Determine the [x, y] coordinate at the center of the cell enclosing the given text.  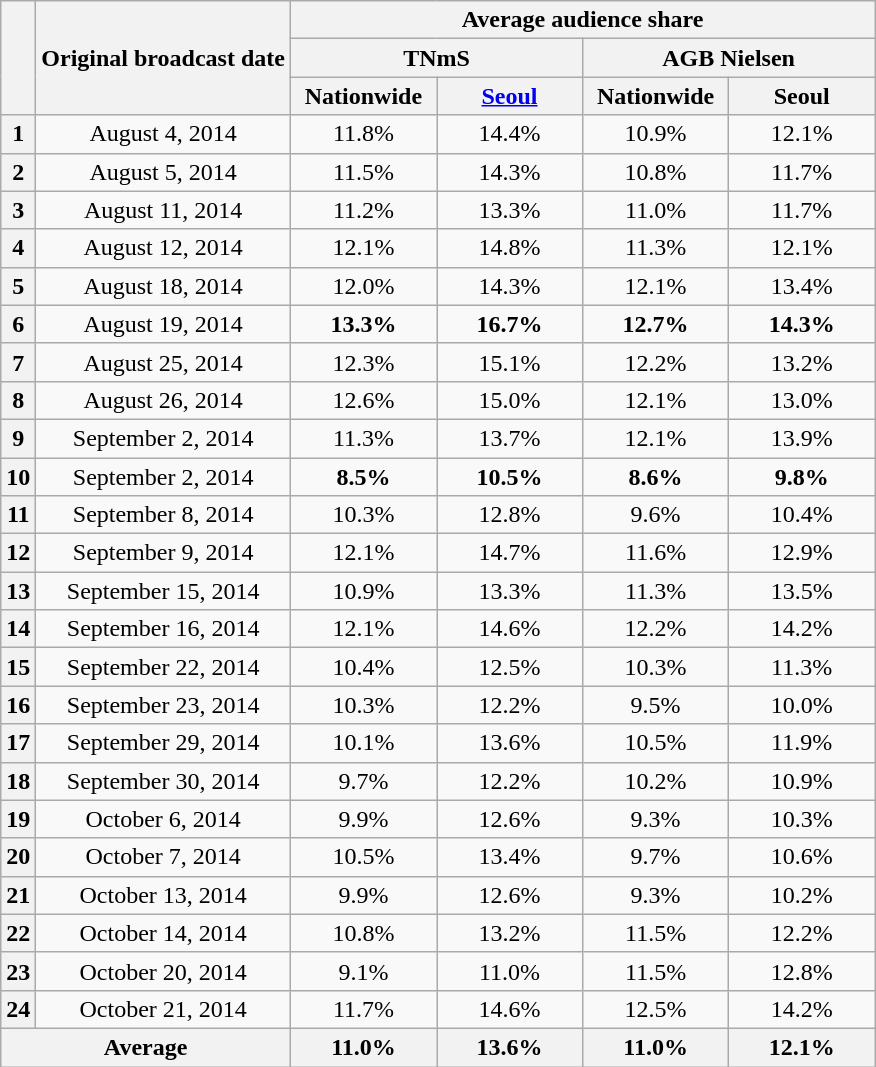
7 [18, 362]
12.0% [363, 286]
14.7% [509, 553]
Original broadcast date [164, 58]
6 [18, 324]
19 [18, 819]
Average [146, 1047]
September 9, 2014 [164, 553]
August 11, 2014 [164, 210]
August 19, 2014 [164, 324]
October 13, 2014 [164, 895]
9.1% [363, 971]
10.0% [802, 705]
22 [18, 933]
15.1% [509, 362]
AGB Nielsen [729, 58]
September 29, 2014 [164, 743]
August 25, 2014 [164, 362]
August 5, 2014 [164, 172]
14.8% [509, 248]
9.8% [802, 477]
Average audience share [582, 20]
October 21, 2014 [164, 1009]
23 [18, 971]
24 [18, 1009]
13.9% [802, 438]
11 [18, 515]
10 [18, 477]
14 [18, 629]
15 [18, 667]
10.1% [363, 743]
17 [18, 743]
8 [18, 400]
August 18, 2014 [164, 286]
21 [18, 895]
October 14, 2014 [164, 933]
October 20, 2014 [164, 971]
August 26, 2014 [164, 400]
8.5% [363, 477]
October 7, 2014 [164, 857]
2 [18, 172]
13 [18, 591]
8.6% [656, 477]
5 [18, 286]
September 23, 2014 [164, 705]
August 4, 2014 [164, 134]
15.0% [509, 400]
13.7% [509, 438]
October 6, 2014 [164, 819]
11.2% [363, 210]
12.3% [363, 362]
10.6% [802, 857]
11.6% [656, 553]
1 [18, 134]
9 [18, 438]
16 [18, 705]
20 [18, 857]
September 30, 2014 [164, 781]
9.6% [656, 515]
12.7% [656, 324]
4 [18, 248]
12.9% [802, 553]
September 8, 2014 [164, 515]
TNmS [436, 58]
September 16, 2014 [164, 629]
13.5% [802, 591]
11.9% [802, 743]
16.7% [509, 324]
18 [18, 781]
14.4% [509, 134]
August 12, 2014 [164, 248]
13.0% [802, 400]
9.5% [656, 705]
11.8% [363, 134]
September 15, 2014 [164, 591]
September 22, 2014 [164, 667]
3 [18, 210]
12 [18, 553]
